Pinpoint the cell where the given text exists, returning its [X, Y] midpoint coordinate. 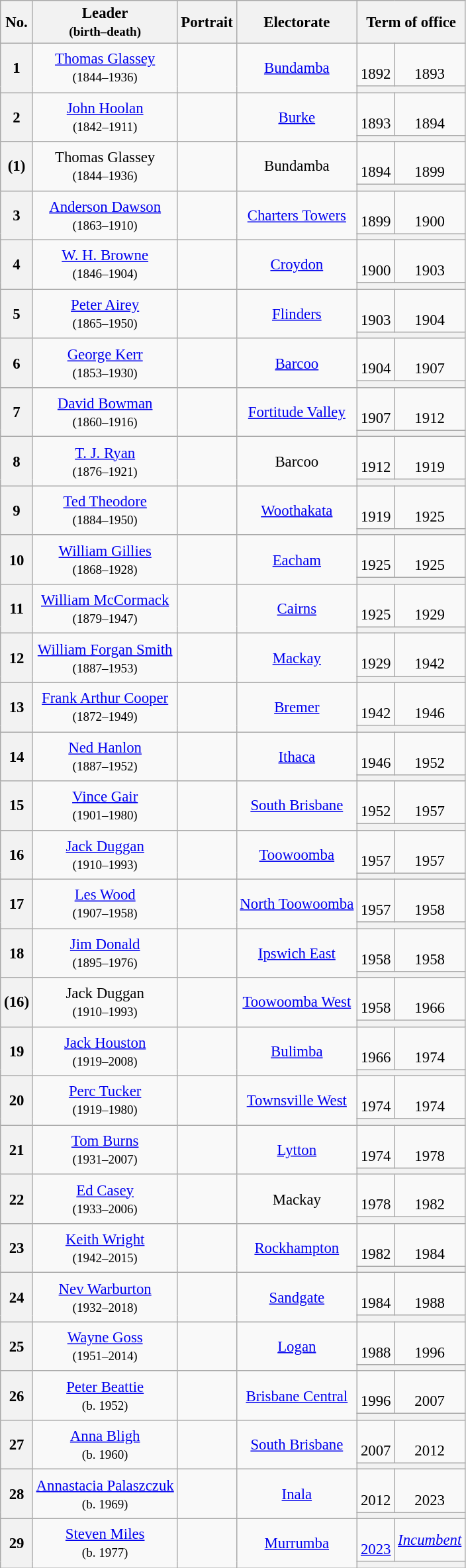
6 [17, 363]
T. J. Ryan(1876–1921) [105, 461]
Nev Warburton(1932–2018) [105, 1297]
North Toowoomba [297, 904]
10 [17, 559]
W. H. Browne(1846–1904) [105, 265]
Ned Hanlon(1887–1952) [105, 757]
Fortitude Valley [297, 412]
George Kerr(1853–1930) [105, 363]
Brisbane Central [297, 1396]
21 [17, 1150]
27 [17, 1445]
14 [17, 757]
Leader(birth–death) [105, 23]
Jim Donald(1895–1976) [105, 953]
1 [17, 68]
Portrait [207, 23]
William Forgan Smith(1887–1953) [105, 658]
No. [17, 23]
Cairns [297, 609]
Ithaca [297, 757]
(1) [17, 166]
Keith Wright(1942–2015) [105, 1248]
Flinders [297, 314]
12 [17, 658]
23 [17, 1248]
24 [17, 1297]
Sandgate [297, 1297]
Ipswich East [297, 953]
Murrumba [297, 1543]
Bremer [297, 707]
Peter Beattie(b. 1952) [105, 1396]
Inala [297, 1494]
Anna Bligh(b. 1960) [105, 1445]
Charters Towers [297, 215]
Annastacia Palaszczuk(b. 1969) [105, 1494]
Steven Miles(b. 1977) [105, 1543]
John Hoolan(1842–1911) [105, 117]
Woothakata [297, 510]
Anderson Dawson(1863–1910) [105, 215]
Electorate [297, 23]
17 [17, 904]
4 [17, 265]
Rockhampton [297, 1248]
Incumbent [430, 1540]
11 [17, 609]
18 [17, 953]
Peter Airey(1865–1950) [105, 314]
16 [17, 854]
22 [17, 1199]
Wayne Goss(1951–2014) [105, 1346]
William McCormack(1879–1947) [105, 609]
Tom Burns(1931–2007) [105, 1150]
William Gillies(1868–1928) [105, 559]
29 [17, 1543]
Logan [297, 1346]
2 [17, 117]
David Bowman(1860–1916) [105, 412]
Les Wood(1907–1958) [105, 904]
Bulimba [297, 1051]
19 [17, 1051]
1892 [376, 65]
Croydon [297, 265]
Eacham [297, 559]
28 [17, 1494]
Vince Gair(1901–1980) [105, 806]
Toowoomba [297, 854]
Ted Theodore(1884–1950) [105, 510]
5 [17, 314]
Jack Houston(1919–2008) [105, 1051]
Burke [297, 117]
Toowoomba West [297, 1002]
13 [17, 707]
9 [17, 510]
Term of office [412, 23]
Frank Arthur Cooper(1872–1949) [105, 707]
Perc Tucker(1919–1980) [105, 1101]
3 [17, 215]
25 [17, 1346]
(16) [17, 1002]
Ed Casey(1933–2006) [105, 1199]
15 [17, 806]
20 [17, 1101]
7 [17, 412]
Townsville West [297, 1101]
Lytton [297, 1150]
8 [17, 461]
26 [17, 1396]
